Determine the (X, Y) coordinate at the center of the cell enclosing the given text.  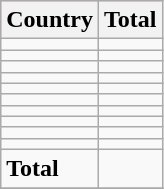
Country (50, 20)
